Provide the (X, Y) coordinate of the cell's center where the given text is located.  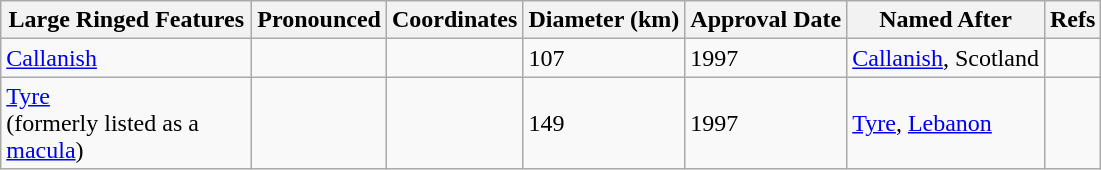
Callanish, Scotland (946, 58)
Tyre, Lebanon (946, 123)
Approval Date (766, 20)
Refs (1072, 20)
Pronounced (320, 20)
Callanish (126, 58)
Coordinates (454, 20)
Diameter (km) (604, 20)
Large Ringed Features (126, 20)
Tyre (formerly listed as a macula) (126, 123)
149 (604, 123)
Named After (946, 20)
107 (604, 58)
